Determine the (X, Y) coordinate at the center of the cell enclosing the given text.  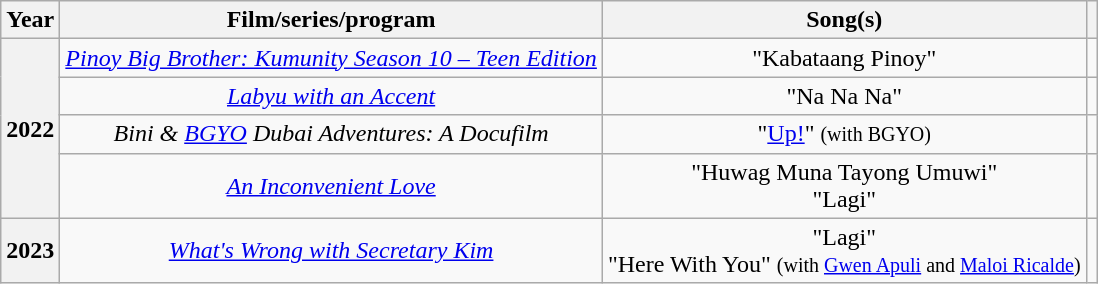
"Up!" (with BGYO) (844, 134)
Song(s) (844, 20)
2022 (30, 128)
"Kabataang Pinoy" (844, 58)
An Inconvenient Love (332, 186)
"Huwag Muna Tayong Umuwi""Lagi" (844, 186)
What's Wrong with Secretary Kim (332, 250)
Bini & BGYO Dubai Adventures: A Docufilm (332, 134)
Film/series/program (332, 20)
Year (30, 20)
2023 (30, 250)
"Na Na Na" (844, 96)
Pinoy Big Brother: Kumunity Season 10 – Teen Edition (332, 58)
"Lagi""Here With You" (with Gwen Apuli and Maloi Ricalde) (844, 250)
Labyu with an Accent (332, 96)
